For the text-containing cell, return its midpoint in (x, y) coordinate format. 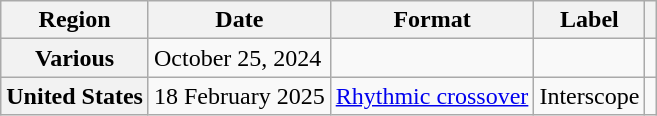
October 25, 2024 (239, 58)
Interscope (590, 96)
Region (75, 20)
Various (75, 58)
Date (239, 20)
Format (432, 20)
Label (590, 20)
United States (75, 96)
18 February 2025 (239, 96)
Rhythmic crossover (432, 96)
